Identify which cell holds the provided text, then report its (x, y) central coordinate. 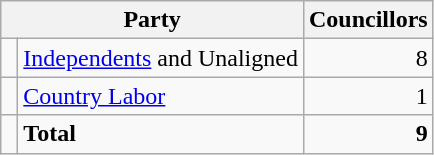
8 (368, 58)
Independents and Unaligned (161, 58)
1 (368, 96)
Party (152, 20)
Total (161, 134)
Councillors (368, 20)
9 (368, 134)
Country Labor (161, 96)
